Determine the [x, y] coordinate at the center of the cell enclosing the given text.  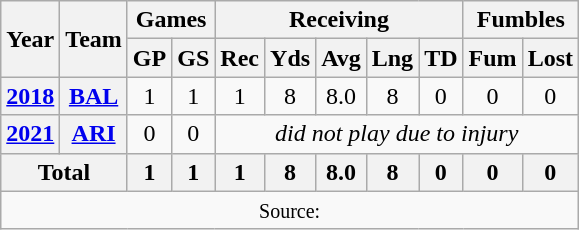
Team [94, 39]
Fum [492, 58]
Year [30, 39]
BAL [94, 96]
Games [170, 20]
did not play due to injury [397, 134]
GS [194, 58]
Lost [550, 58]
Source: [290, 210]
TD [441, 58]
2021 [30, 134]
2018 [30, 96]
Total [64, 172]
ARI [94, 134]
GP [149, 58]
Avg [342, 58]
Yds [290, 58]
Rec [240, 58]
Fumbles [520, 20]
Receiving [339, 20]
Lng [392, 58]
